Return the (X, Y) coordinate for the center point of the cell that contains the specified text.  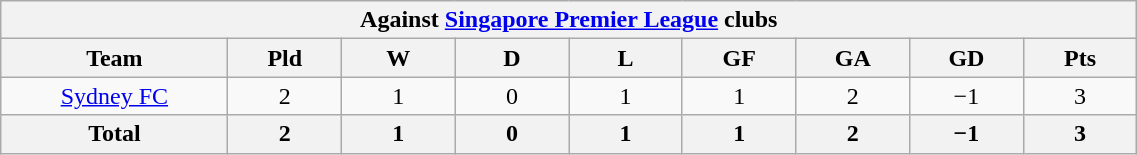
D (512, 58)
Against Singapore Premier League clubs (569, 20)
Pts (1080, 58)
Pld (285, 58)
GA (853, 58)
GD (967, 58)
Team (114, 58)
GF (739, 58)
L (626, 58)
Total (114, 134)
Sydney FC (114, 96)
W (399, 58)
